Locate the cell with the specified text and output its [x, y] center coordinate. 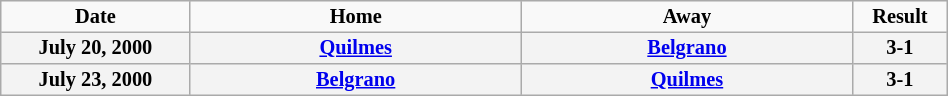
July 20, 2000 [96, 48]
Result [900, 17]
Away [686, 17]
Date [96, 17]
July 23, 2000 [96, 80]
Home [356, 17]
